Search for the cell housing the specified text and yield its [x, y] center coordinate. 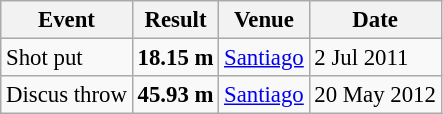
Shot put [66, 58]
45.93 m [176, 95]
Date [375, 20]
Event [66, 20]
Venue [264, 20]
20 May 2012 [375, 95]
Discus throw [66, 95]
2 Jul 2011 [375, 58]
Result [176, 20]
18.15 m [176, 58]
